Extract the (x, y) coordinate from the center of the cell holding the provided text.  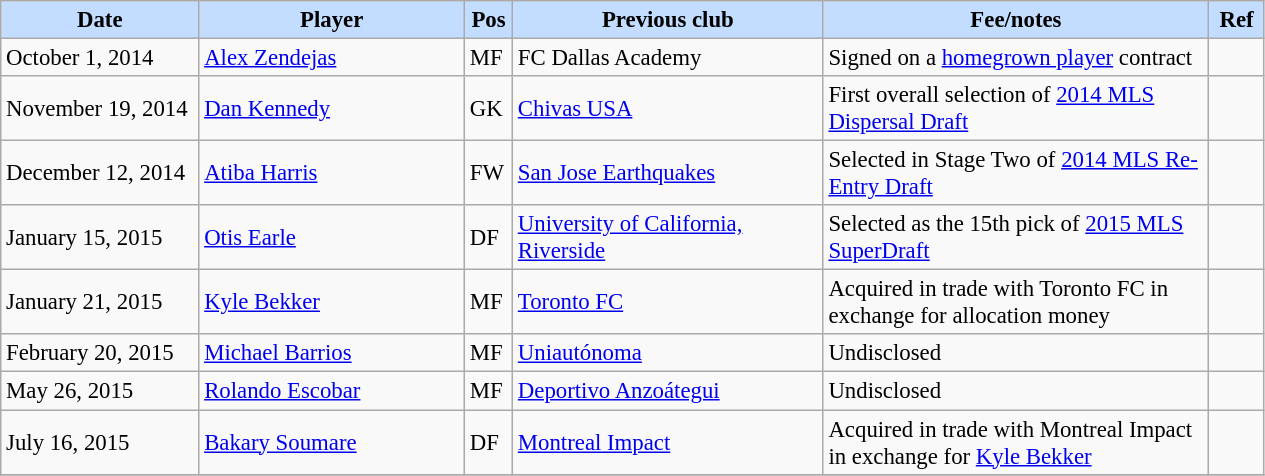
FW (488, 174)
Selected in Stage Two of 2014 MLS Re-Entry Draft (1016, 174)
November 19, 2014 (100, 108)
Ref (1237, 20)
October 1, 2014 (100, 58)
GK (488, 108)
Pos (488, 20)
Toronto FC (668, 302)
Montreal Impact (668, 442)
Alex Zendejas (332, 58)
May 26, 2015 (100, 391)
Player (332, 20)
January 15, 2015 (100, 238)
Deportivo Anzoátegui (668, 391)
Otis Earle (332, 238)
Rolando Escobar (332, 391)
University of California, Riverside (668, 238)
Selected as the 15th pick of 2015 MLS SuperDraft (1016, 238)
Date (100, 20)
December 12, 2014 (100, 174)
Signed on a homegrown player contract (1016, 58)
Previous club (668, 20)
Uniautónoma (668, 353)
FC Dallas Academy (668, 58)
San Jose Earthquakes (668, 174)
Acquired in trade with Montreal Impact in exchange for Kyle Bekker (1016, 442)
February 20, 2015 (100, 353)
Acquired in trade with Toronto FC in exchange for allocation money (1016, 302)
Fee/notes (1016, 20)
Atiba Harris (332, 174)
First overall selection of 2014 MLS Dispersal Draft (1016, 108)
July 16, 2015 (100, 442)
Michael Barrios (332, 353)
Dan Kennedy (332, 108)
Bakary Soumare (332, 442)
January 21, 2015 (100, 302)
Chivas USA (668, 108)
Kyle Bekker (332, 302)
